Return the (X, Y) coordinate for the center point of the cell that contains the specified text.  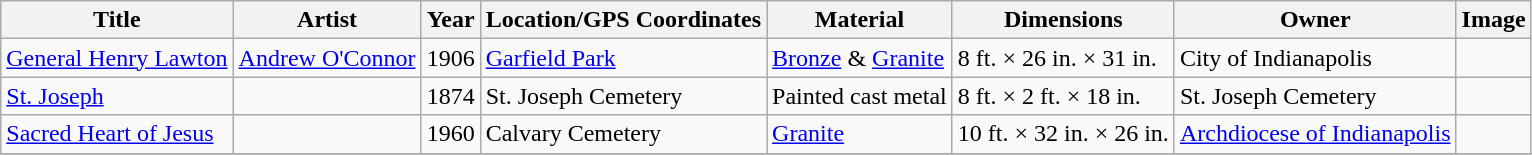
Material (860, 20)
8 ft. × 26 in. × 31 in. (1063, 58)
Dimensions (1063, 20)
8 ft. × 2 ft. × 18 in. (1063, 96)
City of Indianapolis (1315, 58)
Garfield Park (623, 58)
St. Joseph (117, 96)
Owner (1315, 20)
Archdiocese of Indianapolis (1315, 134)
Andrew O'Connor (327, 58)
Sacred Heart of Jesus (117, 134)
Year (450, 20)
Bronze & Granite (860, 58)
1874 (450, 96)
Calvary Cemetery (623, 134)
Granite (860, 134)
10 ft. × 32 in. × 26 in. (1063, 134)
1960 (450, 134)
General Henry Lawton (117, 58)
Location/GPS Coordinates (623, 20)
Artist (327, 20)
1906 (450, 58)
Painted cast metal (860, 96)
Title (117, 20)
Image (1494, 20)
